Search for the cell housing the specified text and yield its (X, Y) center coordinate. 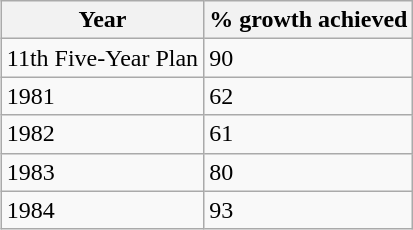
1983 (102, 172)
93 (308, 210)
90 (308, 58)
Year (102, 20)
61 (308, 134)
62 (308, 96)
1984 (102, 210)
11th Five-Year Plan (102, 58)
80 (308, 172)
1981 (102, 96)
1982 (102, 134)
% growth achieved (308, 20)
